Output the [x, y] coordinate of the center of the cell containing the given text.  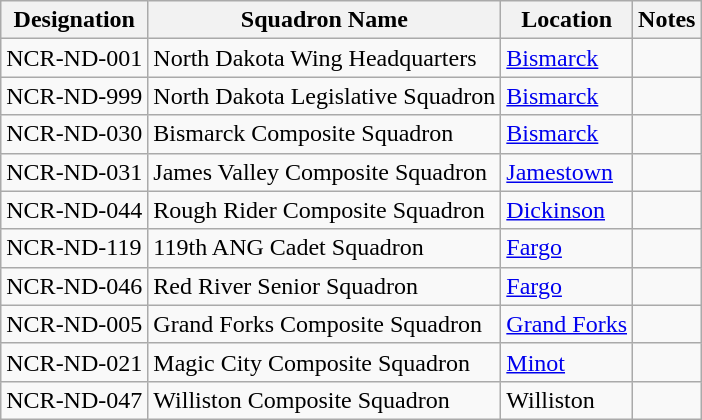
NCR-ND-999 [74, 96]
NCR-ND-044 [74, 210]
Red River Senior Squadron [324, 286]
James Valley Composite Squadron [324, 172]
Williston Composite Squadron [324, 400]
Designation [74, 20]
Magic City Composite Squadron [324, 362]
NCR-ND-046 [74, 286]
NCR-ND-001 [74, 58]
Jamestown [567, 172]
North Dakota Wing Headquarters [324, 58]
Dickinson [567, 210]
NCR-ND-005 [74, 324]
NCR-ND-119 [74, 248]
Grand Forks Composite Squadron [324, 324]
Williston [567, 400]
Squadron Name [324, 20]
Minot [567, 362]
NCR-ND-030 [74, 134]
NCR-ND-031 [74, 172]
Notes [667, 20]
Grand Forks [567, 324]
North Dakota Legislative Squadron [324, 96]
Location [567, 20]
NCR-ND-047 [74, 400]
Rough Rider Composite Squadron [324, 210]
NCR-ND-021 [74, 362]
Bismarck Composite Squadron [324, 134]
119th ANG Cadet Squadron [324, 248]
